Return the [x, y] coordinate for the center point of the cell that contains the specified text.  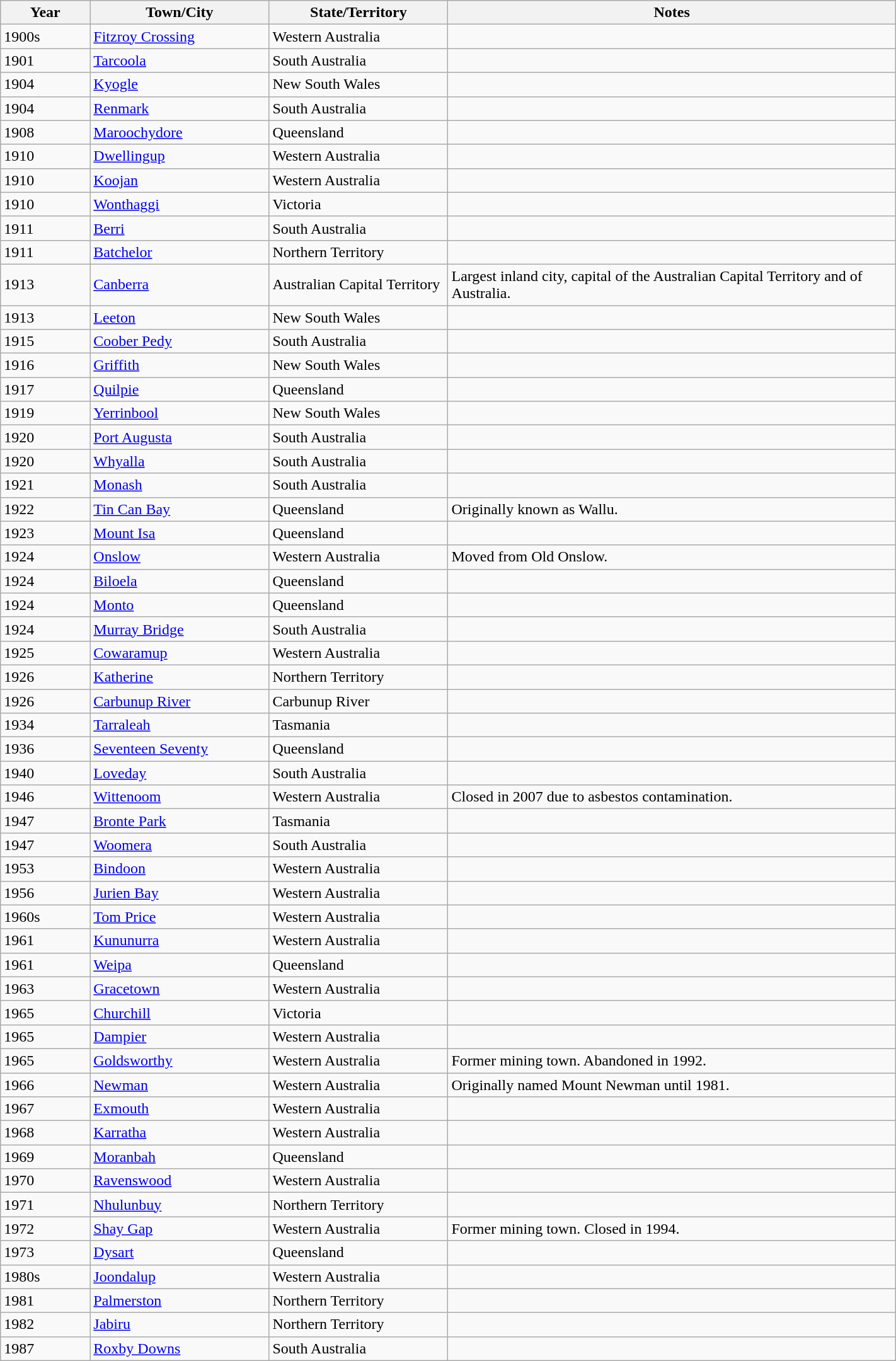
Quilpie [180, 389]
1934 [45, 725]
Notes [672, 13]
1967 [45, 1109]
Shay Gap [180, 1229]
Leeton [180, 317]
Australian Capital Territory [359, 285]
Jurien Bay [180, 893]
Kununurra [180, 941]
Bindoon [180, 869]
1969 [45, 1157]
Canberra [180, 285]
Moranbah [180, 1157]
Weipa [180, 965]
Year [45, 13]
Onslow [180, 557]
Wonthaggi [180, 204]
1915 [45, 342]
Wittenoom [180, 797]
Former mining town. Abandoned in 1992. [672, 1060]
Ravenswood [180, 1181]
1963 [45, 989]
Closed in 2007 due to asbestos contamination. [672, 797]
Newman [180, 1084]
Tarraleah [180, 725]
Churchill [180, 1013]
1919 [45, 413]
1940 [45, 773]
Jabiru [180, 1324]
Palmerston [180, 1301]
Cowaramup [180, 653]
Dysart [180, 1253]
Bronte Park [180, 821]
Port Augusta [180, 437]
1972 [45, 1229]
1987 [45, 1348]
Exmouth [180, 1109]
Originally known as Wallu. [672, 509]
1980s [45, 1277]
Coober Pedy [180, 342]
Batchelor [180, 252]
Dampier [180, 1037]
Karratha [180, 1133]
Originally named Mount Newman until 1981. [672, 1084]
1900s [45, 37]
Fitzroy Crossing [180, 37]
1921 [45, 485]
1971 [45, 1205]
Griffith [180, 365]
Renmark [180, 108]
1968 [45, 1133]
Yerrinbool [180, 413]
1946 [45, 797]
1917 [45, 389]
1908 [45, 132]
1953 [45, 869]
1966 [45, 1084]
Kyogle [180, 84]
1936 [45, 749]
Largest inland city, capital of the Australian Capital Territory and of Australia. [672, 285]
1922 [45, 509]
Moved from Old Onslow. [672, 557]
Tin Can Bay [180, 509]
1973 [45, 1253]
Gracetown [180, 989]
Nhulunbuy [180, 1205]
1970 [45, 1181]
Tom Price [180, 917]
Goldsworthy [180, 1060]
Joondalup [180, 1277]
Roxby Downs [180, 1348]
Tarcoola [180, 60]
Former mining town. Closed in 1994. [672, 1229]
Monto [180, 605]
1925 [45, 653]
Berri [180, 228]
Dwellingup [180, 156]
State/Territory [359, 13]
Koojan [180, 180]
Murray Bridge [180, 629]
1956 [45, 893]
Katherine [180, 677]
1981 [45, 1301]
1916 [45, 365]
Mount Isa [180, 533]
Loveday [180, 773]
Biloela [180, 581]
1901 [45, 60]
Town/City [180, 13]
Woomera [180, 845]
Maroochydore [180, 132]
Monash [180, 485]
Whyalla [180, 461]
Seventeen Seventy [180, 749]
1982 [45, 1324]
1960s [45, 917]
1923 [45, 533]
